Provide the [X, Y] coordinate of the cell's center where the given text is located.  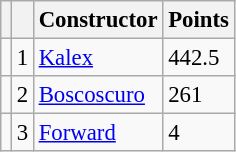
Kalex [98, 58]
442.5 [198, 58]
Constructor [98, 20]
261 [198, 95]
Boscoscuro [98, 95]
Forward [98, 133]
1 [22, 58]
2 [22, 95]
4 [198, 133]
3 [22, 133]
Points [198, 20]
